Locate the cell with the specified text and output its (x, y) center coordinate. 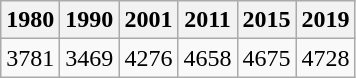
3469 (90, 58)
4675 (266, 58)
1990 (90, 20)
2001 (148, 20)
2019 (326, 20)
4728 (326, 58)
1980 (30, 20)
4658 (208, 58)
2015 (266, 20)
2011 (208, 20)
3781 (30, 58)
4276 (148, 58)
